Identify which cell holds the provided text, then report its [x, y] central coordinate. 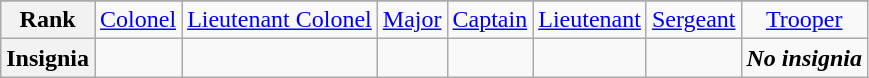
Captain [490, 20]
No insignia [804, 58]
Rank [48, 20]
Trooper [804, 20]
Sergeant [694, 20]
Major [412, 20]
Colonel [138, 20]
Insignia [48, 58]
Lieutenant [590, 20]
Lieutenant Colonel [280, 20]
